Return (x, y) of the center of cell containing provided text 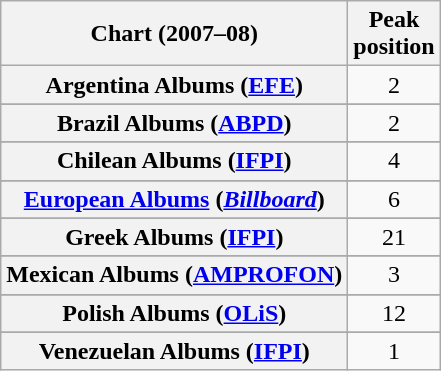
1 (394, 351)
Chart (2007–08) (174, 34)
European Albums (Billboard) (174, 199)
3 (394, 275)
21 (394, 237)
4 (394, 161)
Polish Albums (OLiS) (174, 313)
6 (394, 199)
Brazil Albums (ABPD) (174, 123)
Mexican Albums (AMPROFON) (174, 275)
Argentina Albums (EFE) (174, 85)
12 (394, 313)
Venezuelan Albums (IFPI) (174, 351)
Chilean Albums (IFPI) (174, 161)
Greek Albums (IFPI) (174, 237)
Peakposition (394, 34)
